Identify which cell holds the provided text, then report its [x, y] central coordinate. 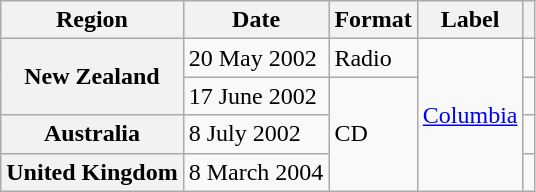
Columbia [470, 115]
New Zealand [92, 77]
Region [92, 20]
17 June 2002 [256, 96]
8 March 2004 [256, 172]
Format [373, 20]
Label [470, 20]
20 May 2002 [256, 58]
Date [256, 20]
Radio [373, 58]
8 July 2002 [256, 134]
Australia [92, 134]
United Kingdom [92, 172]
CD [373, 134]
